Determine the (x, y) coordinate at the center of the cell enclosing the given text.  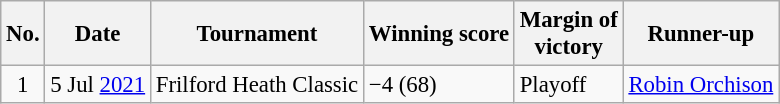
Robin Orchison (701, 85)
No. (23, 34)
−4 (68) (438, 85)
Frilford Heath Classic (256, 85)
Date (98, 34)
Tournament (256, 34)
1 (23, 85)
Margin ofvictory (568, 34)
Playoff (568, 85)
Winning score (438, 34)
Runner-up (701, 34)
5 Jul 2021 (98, 85)
